Identify which cell holds the provided text, then report its (x, y) central coordinate. 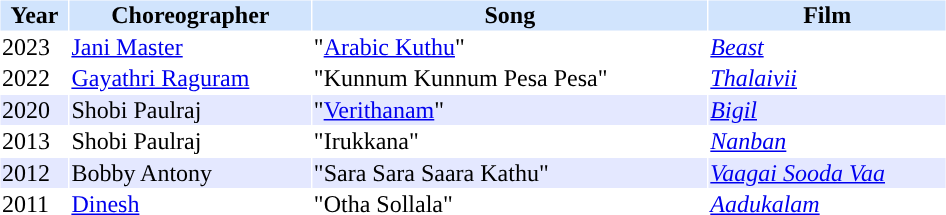
Nanban (828, 141)
Film (828, 15)
2013 (34, 141)
"Arabic Kuthu" (510, 47)
2023 (34, 47)
Bigil (828, 110)
Thalaivii (828, 79)
Gayathri Raguram (190, 79)
Choreographer (190, 15)
"Kunnum Kunnum Pesa Pesa" (510, 79)
2020 (34, 110)
2022 (34, 79)
Beast (828, 47)
"Irukkana" (510, 141)
"Verithanam" (510, 110)
Jani Master (190, 47)
Vaagai Sooda Vaa (828, 173)
2012 (34, 173)
Bobby Antony (190, 173)
"Sara Sara Saara Kathu" (510, 173)
Song (510, 15)
Year (34, 15)
